Capture the cell that displays the provided text and extract its [x, y] central coordinate. 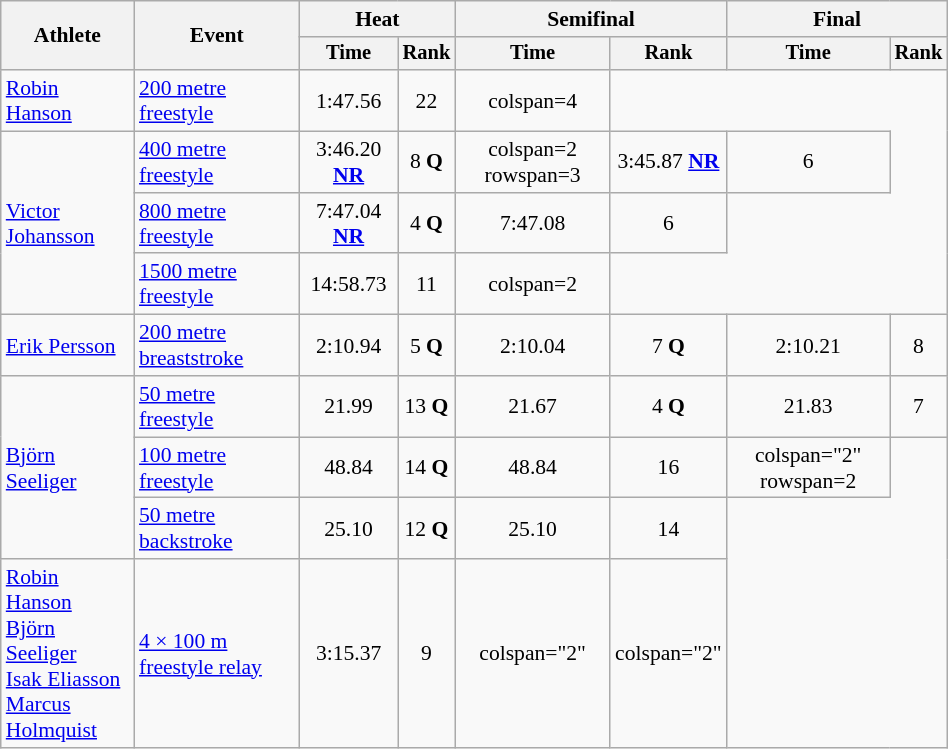
2:10.94 [349, 346]
1:47.56 [349, 100]
2:10.04 [532, 346]
11 [427, 284]
Robin Hanson [68, 100]
colspan="2" rowspan=2 [808, 468]
100 metre freestyle [217, 468]
14 [668, 528]
1500 metre freestyle [217, 284]
Robin HansonBjörn SeeligerIsak Eliasson Marcus Holmquist [68, 654]
8 [919, 346]
21.99 [349, 406]
5 Q [427, 346]
7 [919, 406]
7:47.04 NR [349, 224]
colspan=2 rowspan=3 [532, 162]
Heat [378, 19]
9 [427, 654]
Erik Persson [68, 346]
3:46.20 NR [349, 162]
colspan=2 [532, 284]
Semifinal [591, 19]
200 metre freestyle [217, 100]
3:15.37 [349, 654]
13 Q [427, 406]
8 Q [427, 162]
7:47.08 [532, 224]
Event [217, 36]
4 × 100 m freestyle relay [217, 654]
7 Q [668, 346]
3:45.87 NR [668, 162]
200 metre breaststroke [217, 346]
22 [427, 100]
Athlete [68, 36]
400 metre freestyle [217, 162]
21.67 [532, 406]
14 Q [427, 468]
Victor Johansson [68, 224]
14:58.73 [349, 284]
21.83 [808, 406]
Björn Seeliger [68, 468]
50 metre freestyle [217, 406]
2:10.21 [808, 346]
16 [668, 468]
12 Q [427, 528]
50 metre backstroke [217, 528]
colspan=4 [532, 100]
Final [838, 19]
800 metre freestyle [217, 224]
